Extract the (X, Y) coordinate from the center of the cell holding the provided text.  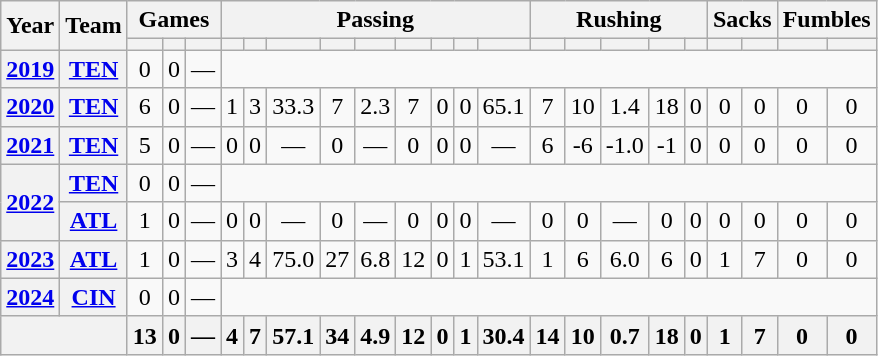
2.3 (376, 107)
Fumbles (826, 20)
57.1 (294, 335)
5 (144, 145)
2023 (30, 259)
2020 (30, 107)
34 (338, 335)
Rushing (618, 20)
Team (94, 26)
13 (144, 335)
6.8 (376, 259)
-6 (582, 145)
4.9 (376, 335)
30.4 (504, 335)
2019 (30, 69)
14 (548, 335)
Sacks (742, 20)
33.3 (294, 107)
Passing (376, 20)
2024 (30, 297)
Games (174, 20)
75.0 (294, 259)
-1 (666, 145)
6.0 (624, 259)
CIN (94, 297)
-1.0 (624, 145)
1.4 (624, 107)
53.1 (504, 259)
2022 (30, 202)
65.1 (504, 107)
0.7 (624, 335)
Year (30, 26)
2021 (30, 145)
27 (338, 259)
